Output the (X, Y) coordinate of the center of the cell containing the given text.  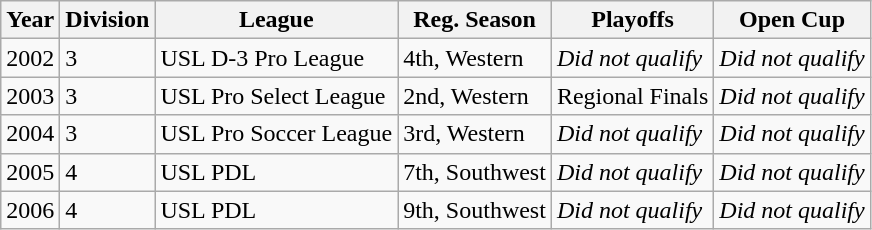
2nd, Western (475, 96)
Playoffs (632, 20)
4th, Western (475, 58)
Open Cup (792, 20)
3rd, Western (475, 134)
9th, Southwest (475, 210)
League (276, 20)
2006 (30, 210)
2005 (30, 172)
Regional Finals (632, 96)
USL Pro Select League (276, 96)
Division (108, 20)
7th, Southwest (475, 172)
2004 (30, 134)
2003 (30, 96)
USL D-3 Pro League (276, 58)
Reg. Season (475, 20)
USL Pro Soccer League (276, 134)
2002 (30, 58)
Year (30, 20)
